Locate the cell with the specified text and output its (X, Y) center coordinate. 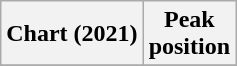
Chart (2021) (72, 34)
Peakposition (189, 34)
